Determine the (X, Y) coordinate at the center of the cell enclosing the given text.  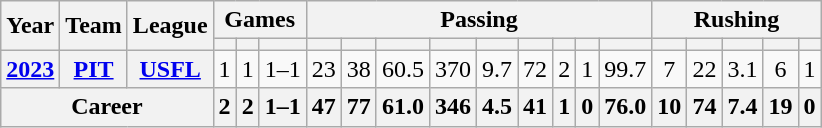
Passing (479, 20)
3.1 (742, 69)
19 (780, 107)
22 (704, 69)
370 (452, 69)
77 (358, 107)
38 (358, 69)
2023 (30, 69)
PIT (94, 69)
6 (780, 69)
346 (452, 107)
Rushing (736, 20)
10 (670, 107)
72 (536, 69)
9.7 (498, 69)
League (170, 26)
Year (30, 26)
Games (260, 20)
60.5 (402, 69)
61.0 (402, 107)
99.7 (626, 69)
Career (107, 107)
4.5 (498, 107)
USFL (170, 69)
Team (94, 26)
7.4 (742, 107)
41 (536, 107)
47 (324, 107)
74 (704, 107)
76.0 (626, 107)
23 (324, 69)
7 (670, 69)
